Detect which cell encompasses the target text, then output its [x, y] center coordinate. 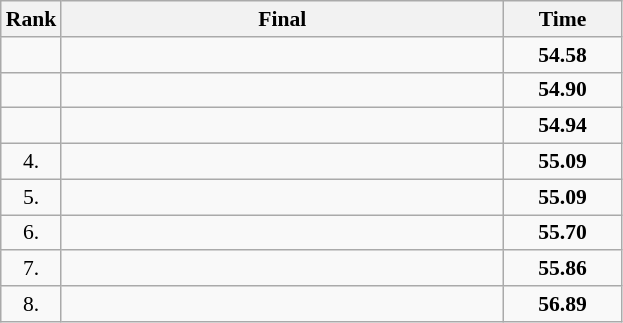
5. [32, 197]
8. [32, 304]
4. [32, 162]
54.94 [562, 126]
Time [562, 19]
7. [32, 269]
56.89 [562, 304]
6. [32, 233]
54.58 [562, 55]
55.70 [562, 233]
55.86 [562, 269]
Rank [32, 19]
Final [282, 19]
54.90 [562, 90]
